Locate the cell with the specified text and output its [X, Y] center coordinate. 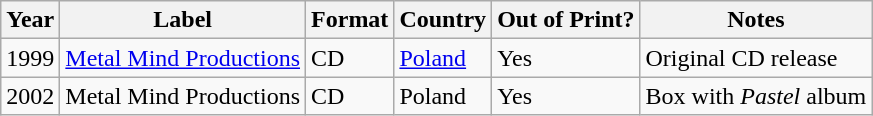
Box with Pastel album [756, 96]
Format [350, 20]
Year [30, 20]
Notes [756, 20]
Out of Print? [566, 20]
Country [443, 20]
Label [183, 20]
1999 [30, 58]
Original CD release [756, 58]
2002 [30, 96]
